Output the [x, y] coordinate of the center of the cell containing the given text.  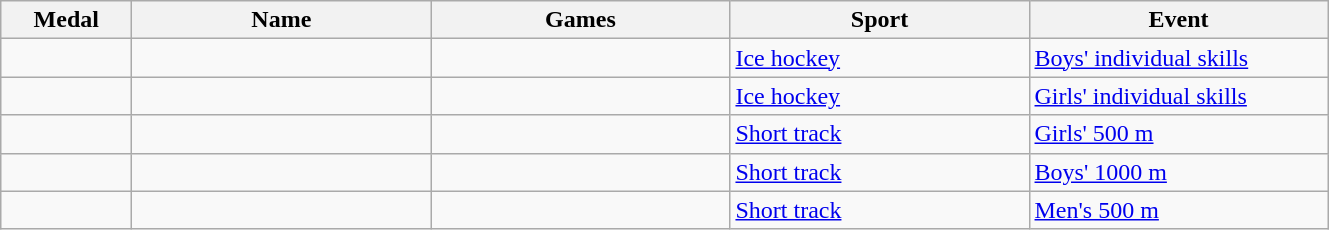
Boys' individual skills [1178, 58]
Girls' 500 m [1178, 134]
Event [1178, 20]
Medal [66, 20]
Men's 500 m [1178, 210]
Girls' individual skills [1178, 96]
Boys' 1000 m [1178, 172]
Name [282, 20]
Games [580, 20]
Sport [880, 20]
